Find where the given text appears and provide that cell's center as [x, y] coordinate. 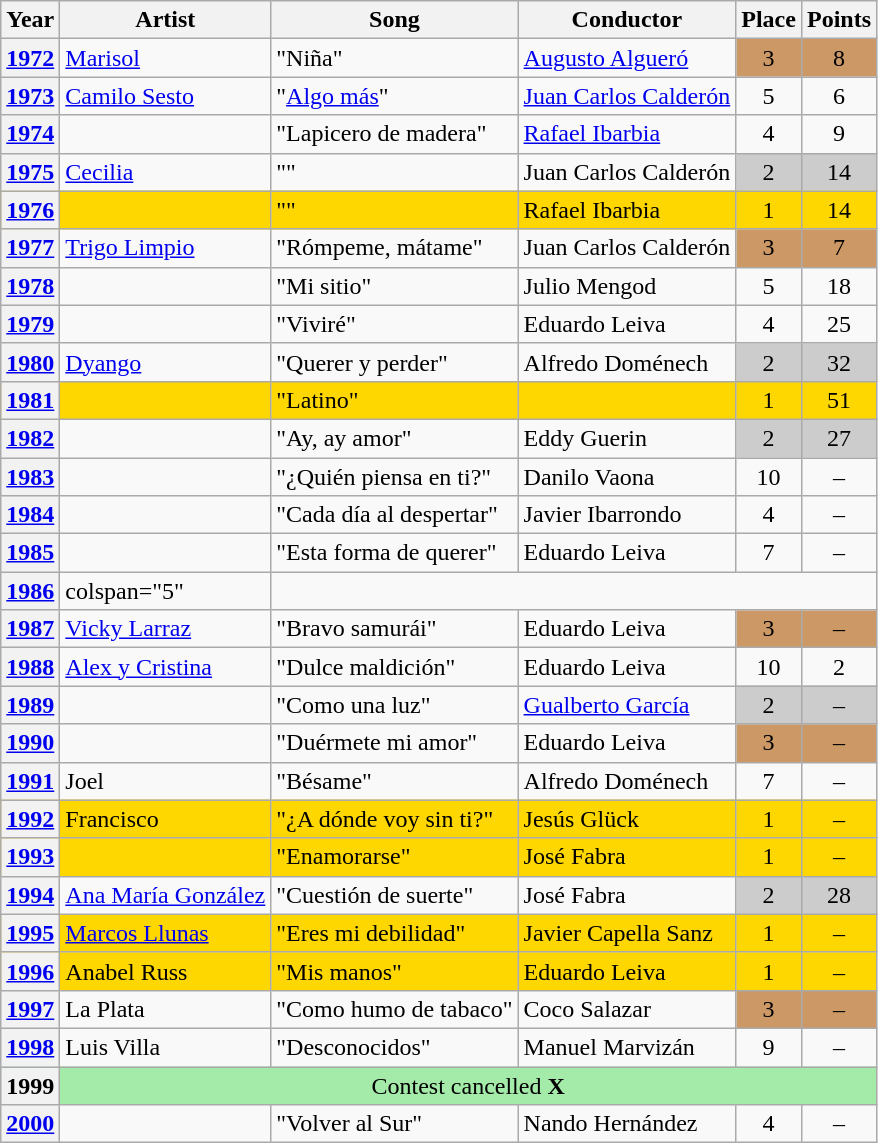
1976 [30, 210]
La Plata [166, 1009]
"Dulce maldición" [394, 667]
1988 [30, 667]
1996 [30, 971]
1982 [30, 438]
Marcos Llunas [166, 933]
Year [30, 20]
25 [838, 324]
"Bésame" [394, 781]
"Querer y perder" [394, 362]
1977 [30, 248]
Augusto Algueró [627, 58]
Javier Capella Sanz [627, 933]
Points [838, 20]
Alex y Cristina [166, 667]
"Mi sitio" [394, 286]
"Lapicero de madera" [394, 134]
Dyango [166, 362]
1989 [30, 705]
2000 [30, 1124]
Joel [166, 781]
"Niña" [394, 58]
1990 [30, 743]
1998 [30, 1047]
Francisco [166, 819]
6 [838, 96]
1994 [30, 895]
1974 [30, 134]
Trigo Limpio [166, 248]
1978 [30, 286]
Jesús Glück [627, 819]
1984 [30, 515]
"Viviré" [394, 324]
1973 [30, 96]
Julio Mengod [627, 286]
Marisol [166, 58]
"Volver al Sur" [394, 1124]
8 [838, 58]
1986 [30, 591]
"Como humo de tabaco" [394, 1009]
Coco Salazar [627, 1009]
"Latino" [394, 400]
Eddy Guerin [627, 438]
Nando Hernández [627, 1124]
Javier Ibarrondo [627, 515]
"Duérmete mi amor" [394, 743]
"Eres mi debilidad" [394, 933]
1985 [30, 553]
1993 [30, 857]
28 [838, 895]
"Esta forma de querer" [394, 553]
Place [769, 20]
1980 [30, 362]
Conductor [627, 20]
1992 [30, 819]
1999 [30, 1085]
"Cuestión de suerte" [394, 895]
Manuel Marvizán [627, 1047]
"Ay, ay amor" [394, 438]
"Mis manos" [394, 971]
1991 [30, 781]
1983 [30, 477]
Danilo Vaona [627, 477]
colspan="5" [166, 591]
Ana María González [166, 895]
Vicky Larraz [166, 629]
1979 [30, 324]
Artist [166, 20]
"Enamorarse" [394, 857]
51 [838, 400]
1972 [30, 58]
Gualberto García [627, 705]
32 [838, 362]
"Como una luz" [394, 705]
Contest cancelled X [468, 1085]
"Bravo samurái" [394, 629]
"Algo más" [394, 96]
1997 [30, 1009]
1981 [30, 400]
"Rómpeme, mátame" [394, 248]
Anabel Russ [166, 971]
1975 [30, 172]
"¿Quién piensa en ti?" [394, 477]
Song [394, 20]
Camilo Sesto [166, 96]
"Cada día al despertar" [394, 515]
1987 [30, 629]
27 [838, 438]
"Desconocidos" [394, 1047]
Luis Villa [166, 1047]
"¿A dónde voy sin ti?" [394, 819]
18 [838, 286]
1995 [30, 933]
Cecilia [166, 172]
